Find where the given text appears and provide that cell's center as (x, y) coordinate. 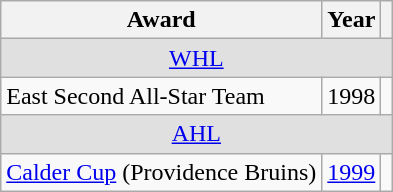
1999 (352, 172)
1998 (352, 96)
Year (352, 20)
WHL (196, 58)
Calder Cup (Providence Bruins) (162, 172)
Award (162, 20)
East Second All-Star Team (162, 96)
AHL (196, 134)
